Identify which cell holds the provided text, then report its (x, y) central coordinate. 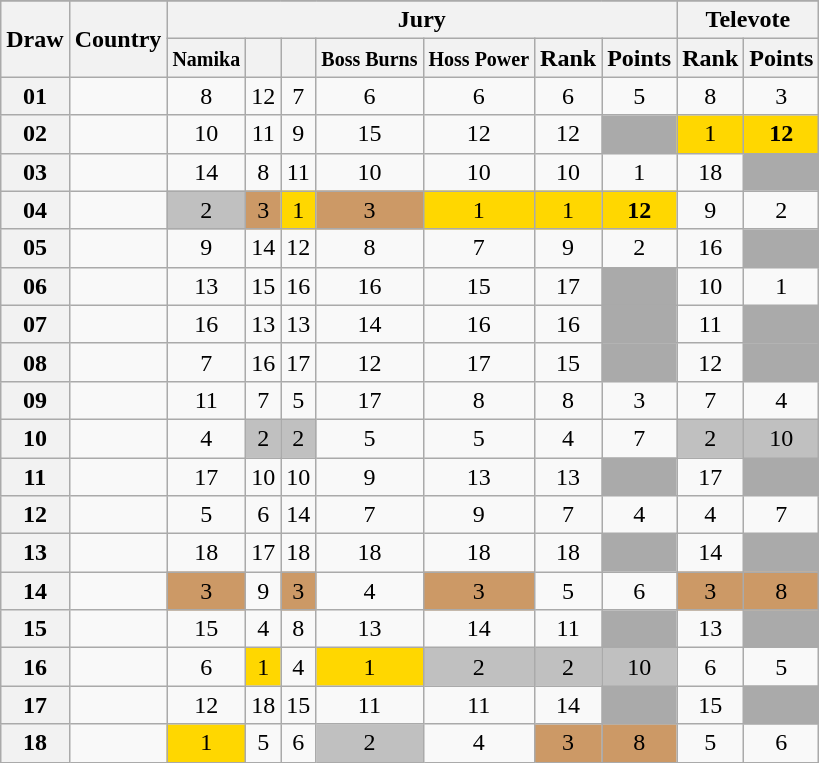
Country (118, 39)
04 (35, 210)
02 (35, 134)
01 (35, 96)
06 (35, 286)
07 (35, 324)
08 (35, 362)
05 (35, 248)
03 (35, 172)
Televote (748, 20)
Hoss Power (479, 58)
Draw (35, 39)
Boss Burns (370, 58)
Jury (422, 20)
09 (35, 400)
Namika (206, 58)
